Provide the (X, Y) coordinate of the cell's center where the given text is located.  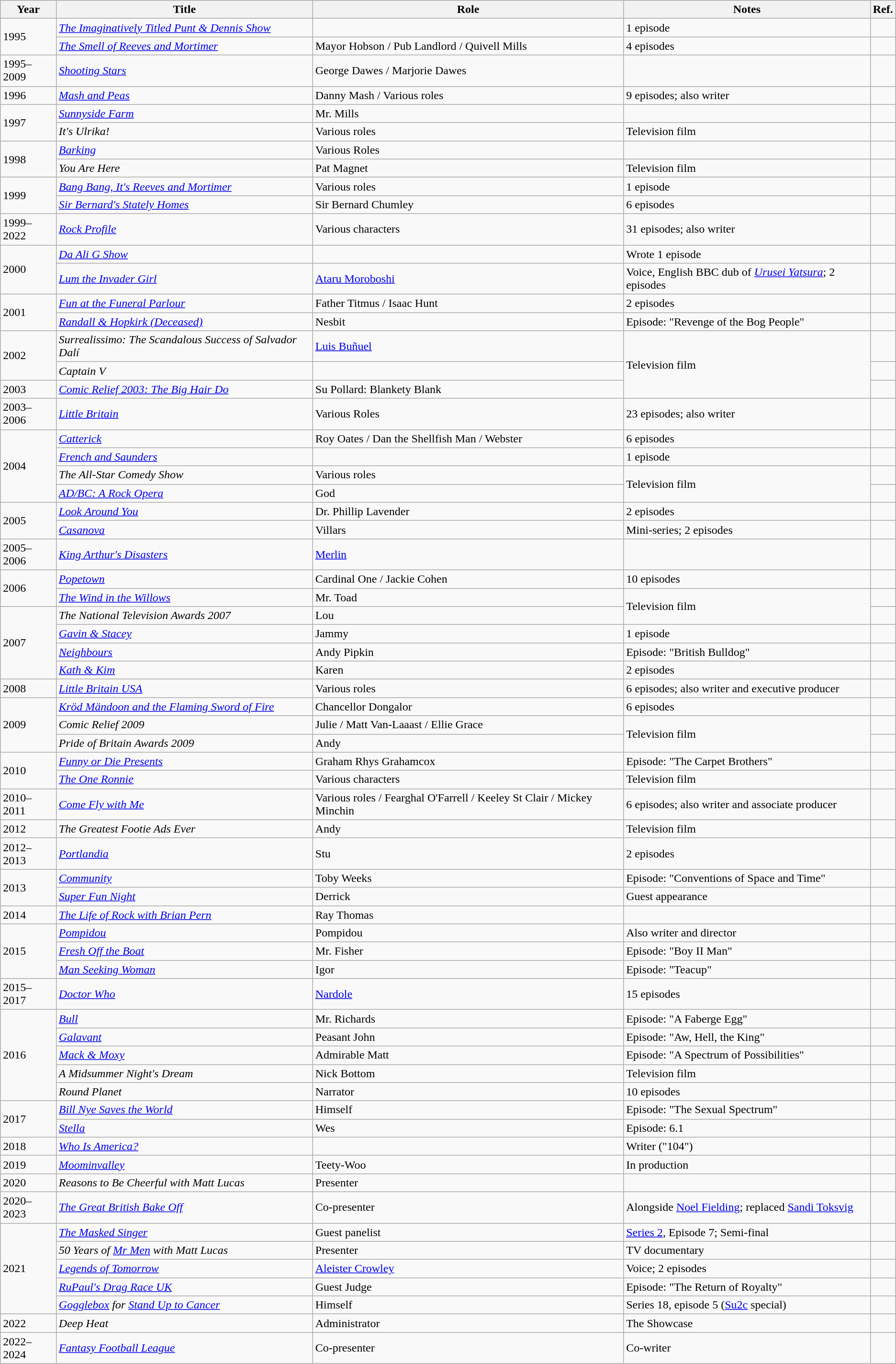
Da Ali G Show (184, 254)
1995–2009 (29, 71)
2022 (29, 1323)
1999–2022 (29, 229)
1996 (29, 95)
4 episodes (747, 46)
Guest appearance (747, 896)
2022–2024 (29, 1348)
Episode: "Boy II Man" (747, 951)
Mayor Hobson / Pub Landlord / Quivell Mills (468, 46)
Mini-series; 2 episodes (747, 530)
Administrator (468, 1323)
Luis Buñuel (468, 347)
Admirable Matt (468, 1055)
Portlandia (184, 853)
AD/BC: A Rock Opera (184, 493)
Episode: "Aw, Hell, the King" (747, 1037)
2003–2006 (29, 414)
Reasons to Be Cheerful with Matt Lucas (184, 1183)
The National Television Awards 2007 (184, 616)
Lum the Invader Girl (184, 279)
Mack & Moxy (184, 1055)
2012 (29, 829)
2006 (29, 588)
Notes (747, 10)
Captain V (184, 371)
The Life of Rock with Brian Pern (184, 915)
Episode: "The Return of Royalty" (747, 1287)
Casanova (184, 530)
1999 (29, 195)
Mr. Fisher (468, 951)
Villars (468, 530)
Fun at the Funeral Parlour (184, 304)
Mr. Mills (468, 113)
Mash and Peas (184, 95)
Mr. Richards (468, 1019)
French and Saunders (184, 457)
TV documentary (747, 1251)
Galavant (184, 1037)
Wrote 1 episode (747, 254)
31 episodes; also writer (747, 229)
The All-Star Comedy Show (184, 475)
Series 2, Episode 7; Semi-final (747, 1232)
2015–2017 (29, 994)
2003 (29, 389)
Little Britain USA (184, 688)
6 episodes; also writer and executive producer (747, 688)
2019 (29, 1164)
Voice; 2 episodes (747, 1269)
Sir Bernard's Stately Homes (184, 204)
Man Seeking Woman (184, 969)
Funny or Die Presents (184, 761)
Kröd Mändoon and the Flaming Sword of Fire (184, 707)
2004 (29, 466)
Catterick (184, 439)
The Smell of Reeves and Mortimer (184, 46)
Episode: "The Carpet Brothers" (747, 761)
Gavin & Stacey (184, 634)
2018 (29, 1146)
King Arthur's Disasters (184, 554)
Title (184, 10)
2013 (29, 887)
50 Years of Mr Men with Matt Lucas (184, 1251)
Fantasy Football League (184, 1348)
Moominvalley (184, 1164)
15 episodes (747, 994)
Episode: "The Sexual Spectrum" (747, 1110)
1998 (29, 159)
Rock Profile (184, 229)
Episode: "A Spectrum of Possibilities" (747, 1055)
2017 (29, 1119)
Kath & Kim (184, 670)
Episode: "Teacup" (747, 969)
Nardole (468, 994)
2021 (29, 1268)
The Showcase (747, 1323)
Barking (184, 150)
2001 (29, 313)
Fresh Off the Boat (184, 951)
23 episodes; also writer (747, 414)
Teety-Woo (468, 1164)
Role (468, 10)
The Great British Bake Off (184, 1207)
Danny Mash / Various roles (468, 95)
Look Around You (184, 511)
Lou (468, 616)
Deep Heat (184, 1323)
Chancellor Dongalor (468, 707)
Episode: "Revenge of the Bog People" (747, 322)
2000 (29, 270)
Neighbours (184, 652)
Bill Nye Saves the World (184, 1110)
Comic Relief 2003: The Big Hair Do (184, 389)
Jammy (468, 634)
Graham Rhys Grahamcox (468, 761)
Bang Bang, It's Reeves and Mortimer (184, 186)
Legends of Tomorrow (184, 1269)
Andy Pipkin (468, 652)
Pride of Britain Awards 2009 (184, 743)
Episode: "A Faberge Egg" (747, 1019)
Sir Bernard Chumley (468, 204)
It's Ulrika! (184, 132)
God (468, 493)
Ref. (883, 10)
Dr. Phillip Lavender (468, 511)
Voice, English BBC dub of Urusei Yatsura; 2 episodes (747, 279)
Gogglebox for Stand Up to Cancer (184, 1305)
2020 (29, 1183)
Who Is America? (184, 1146)
2010–2011 (29, 804)
Toby Weeks (468, 878)
2014 (29, 915)
Narrator (468, 1092)
Episode: "British Bulldog" (747, 652)
Alongside Noel Fielding; replaced Sandi Toksvig (747, 1207)
Popetown (184, 579)
Surrealissimo: The Scandalous Success of Salvador Dalí (184, 347)
1995 (29, 37)
Pat Magnet (468, 168)
The Wind in the Willows (184, 597)
Ataru Moroboshi (468, 279)
Various roles / Fearghal O'Farrell / Keeley St Clair / Mickey Minchin (468, 804)
Guest panelist (468, 1232)
2007 (29, 643)
Igor (468, 969)
Round Planet (184, 1092)
2005–2006 (29, 554)
Merlin (468, 554)
Peasant John (468, 1037)
Cardinal One / Jackie Cohen (468, 579)
2012–2013 (29, 853)
Writer ("104") (747, 1146)
Mr. Toad (468, 597)
Karen (468, 670)
2010 (29, 770)
9 episodes; also writer (747, 95)
1997 (29, 123)
The Masked Singer (184, 1232)
Episode: "Conventions of Space and Time" (747, 878)
2008 (29, 688)
2015 (29, 951)
Father Titmus / Isaac Hunt (468, 304)
2009 (29, 725)
Julie / Matt Van-Laaast / Ellie Grace (468, 725)
2005 (29, 520)
Episode: 6.1 (747, 1128)
Little Britain (184, 414)
Also writer and director (747, 933)
Comic Relief 2009 (184, 725)
You Are Here (184, 168)
Roy Oates / Dan the Shellfish Man / Webster (468, 439)
Stella (184, 1128)
Community (184, 878)
Bull (184, 1019)
Ray Thomas (468, 915)
Su Pollard: Blankety Blank (468, 389)
The Greatest Footie Ads Ever (184, 829)
Wes (468, 1128)
Stu (468, 853)
Doctor Who (184, 994)
George Dawes / Marjorie Dawes (468, 71)
6 episodes; also writer and associate producer (747, 804)
Shooting Stars (184, 71)
Nesbit (468, 322)
RuPaul's Drag Race UK (184, 1287)
In production (747, 1164)
The Imaginatively Titled Punt & Dennis Show (184, 28)
Sunnyside Farm (184, 113)
Series 18, episode 5 (Su2c special) (747, 1305)
Derrick (468, 896)
Co-writer (747, 1348)
Come Fly with Me (184, 804)
The One Ronnie (184, 779)
Year (29, 10)
A Midsummer Night's Dream (184, 1073)
Aleister Crowley (468, 1269)
Nick Bottom (468, 1073)
Randall & Hopkirk (Deceased) (184, 322)
2016 (29, 1055)
Super Fun Night (184, 896)
Guest Judge (468, 1287)
2002 (29, 355)
2020–2023 (29, 1207)
